Output the (X, Y) coordinate of the center of the cell containing the given text.  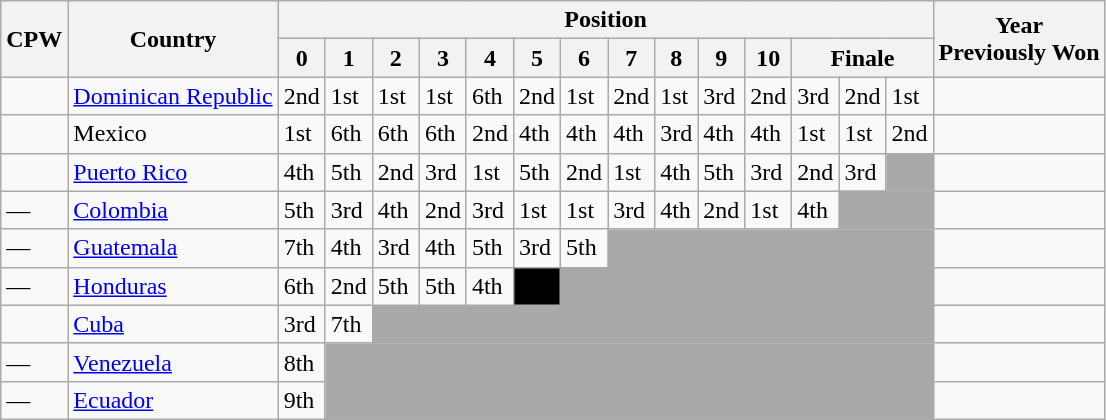
8th (302, 362)
R (536, 286)
Cuba (173, 324)
5 (536, 58)
7 (632, 58)
Colombia (173, 210)
Dominican Republic (173, 96)
2 (396, 58)
0 (302, 58)
10 (768, 58)
Ecuador (173, 400)
YearPreviously Won (1019, 39)
Guatemala (173, 248)
8 (676, 58)
9 (722, 58)
Position (606, 20)
1 (348, 58)
Finale (862, 58)
Mexico (173, 134)
Honduras (173, 286)
4 (490, 58)
3 (442, 58)
CPW (34, 39)
Puerto Rico (173, 172)
Country (173, 39)
6 (584, 58)
9th (302, 400)
Venezuela (173, 362)
